Search for the cell housing the specified text and yield its (x, y) center coordinate. 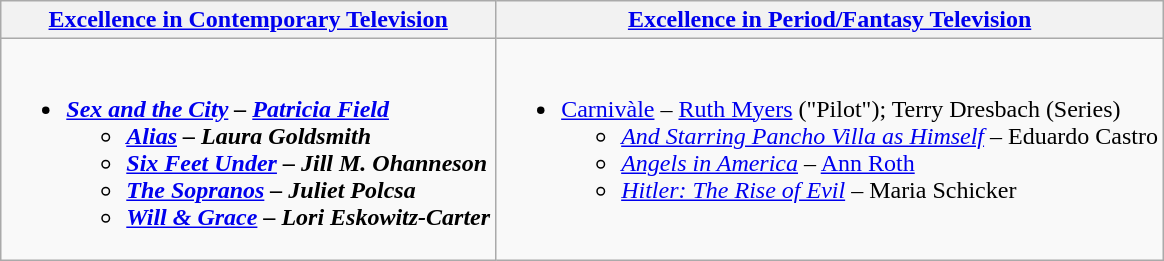
Excellence in Period/Fantasy Television (830, 20)
Excellence in Contemporary Television (248, 20)
